For the text-containing cell, return its midpoint in [X, Y] coordinate format. 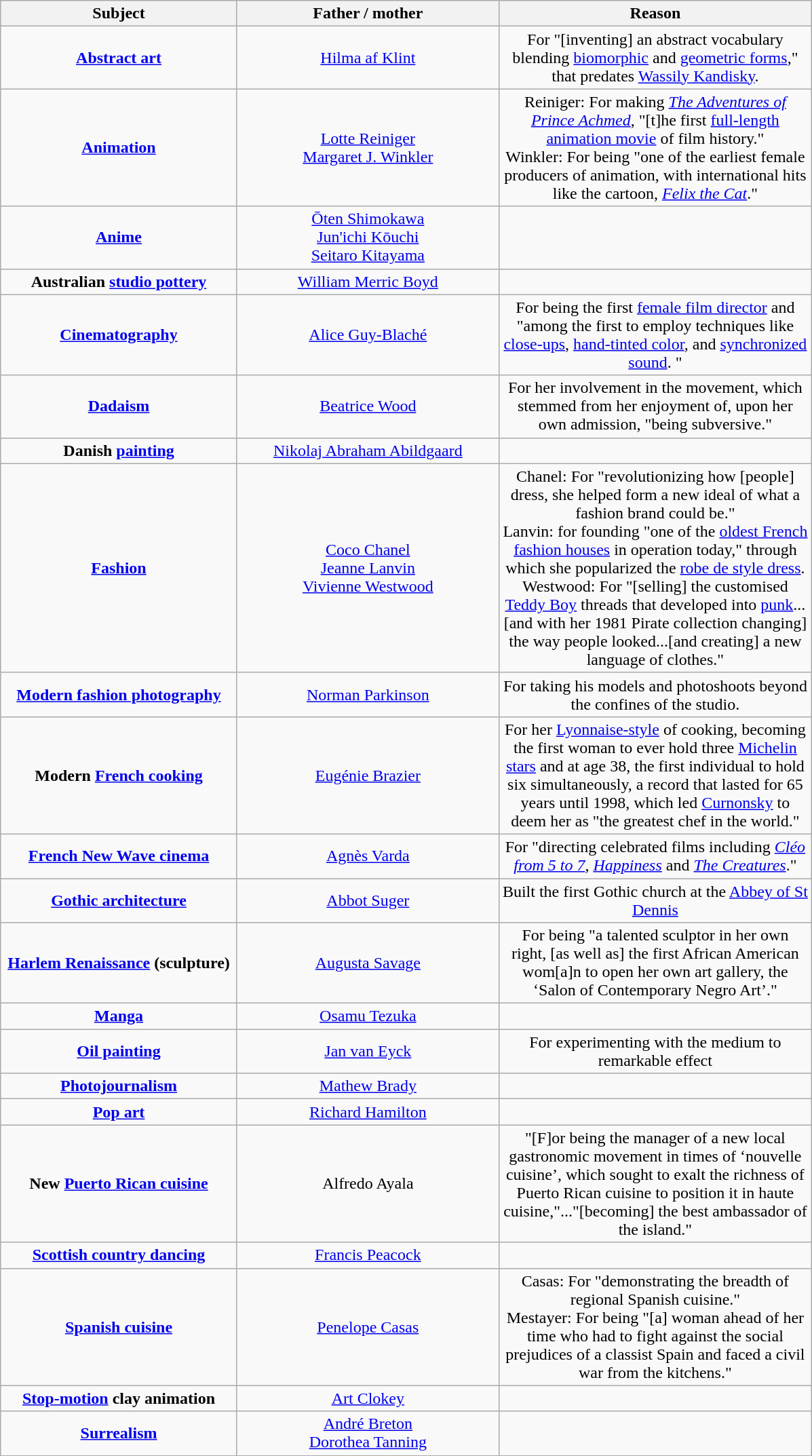
Richard Hamilton [368, 1112]
Osamu Tezuka [368, 1016]
Harlem Renaissance (sculpture) [119, 963]
Nikolaj Abraham Abildgaard [368, 451]
Reason [655, 14]
Anime [119, 237]
Abbot Suger [368, 900]
Coco ChanelJeanne LanvinVivienne Westwood [368, 568]
Stop-motion clay animation [119, 1398]
New Puerto Rican cuisine [119, 1183]
For being the first female film director and "among the first to employ techniques like close-ups, hand-tinted color, and synchronized sound. " [655, 335]
Danish painting [119, 451]
Beatrice Wood [368, 406]
Ōten ShimokawaJun'ichi KōuchiSeitaro Kitayama [368, 237]
Surrealism [119, 1433]
Father / mother [368, 14]
Fashion [119, 568]
French New Wave cinema [119, 856]
Alice Guy-Blaché [368, 335]
Subject [119, 14]
Modern French cooking [119, 775]
Gothic architecture [119, 900]
Norman Parkinson [368, 695]
Dadaism [119, 406]
William Merric Boyd [368, 282]
Mathew Brady [368, 1086]
Francis Peacock [368, 1255]
Photojournalism [119, 1086]
Eugénie Brazier [368, 775]
Manga [119, 1016]
Scottish country dancing [119, 1255]
Jan van Eyck [368, 1052]
Built the first Gothic church at the Abbey of St Dennis [655, 900]
Animation [119, 148]
Oil painting [119, 1052]
For "directing celebrated films including Cléo from 5 to 7, Happiness and The Creatures." [655, 856]
Pop art [119, 1112]
For her involvement in the movement, which stemmed from her enjoyment of, upon her own admission, "being subversive." [655, 406]
Penelope Casas [368, 1327]
Hilma af Klint [368, 58]
For experimenting with the medium to remarkable effect [655, 1052]
Abstract art [119, 58]
Alfredo Ayala [368, 1183]
Augusta Savage [368, 963]
André BretonDorothea Tanning [368, 1433]
For "[inventing] an abstract vocabulary blending biomorphic and geometric forms," that predates Wassily Kandisky. [655, 58]
Modern fashion photography [119, 695]
Spanish cuisine [119, 1327]
Cinematography [119, 335]
Australian studio pottery [119, 282]
Art Clokey [368, 1398]
Lotte ReinigerMargaret J. Winkler [368, 148]
For taking his models and photoshoots beyond the confines of the studio. [655, 695]
Agnès Varda [368, 856]
